From the cell containing the given text, extract its center point as (X, Y) coordinate. 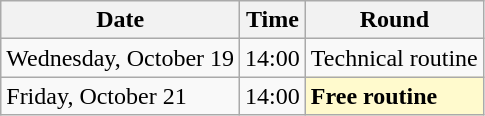
Round (394, 20)
Wednesday, October 19 (120, 58)
Time (273, 20)
Free routine (394, 96)
Date (120, 20)
Friday, October 21 (120, 96)
Technical routine (394, 58)
